Pinpoint the cell where the given text exists, returning its [x, y] midpoint coordinate. 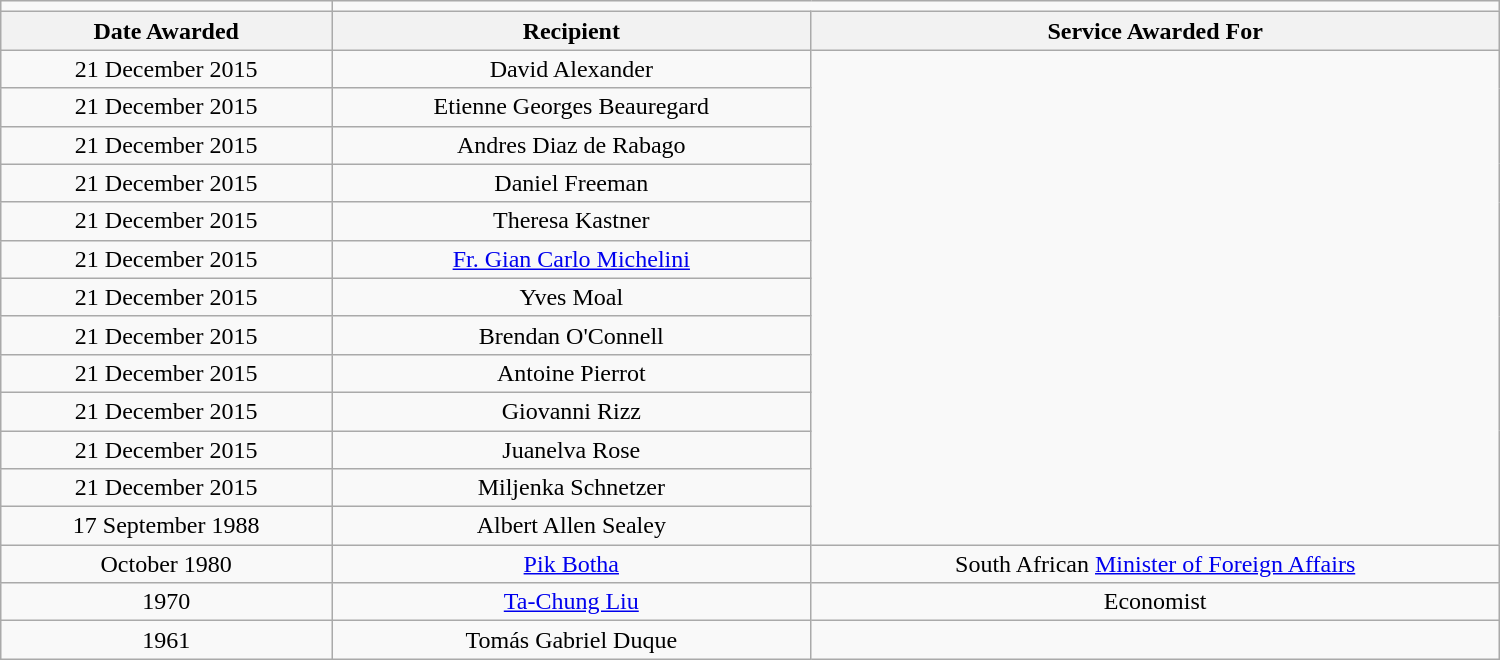
Brendan O'Connell [572, 335]
Antoine Pierrot [572, 373]
October 1980 [166, 564]
Theresa Kastner [572, 221]
South African Minister of Foreign Affairs [1155, 564]
Daniel Freeman [572, 183]
Etienne Georges Beauregard [572, 107]
1970 [166, 602]
1961 [166, 640]
Fr. Gian Carlo Michelini [572, 259]
Tomás Gabriel Duque [572, 640]
Pik Botha [572, 564]
Andres Diaz de Rabago [572, 145]
Ta-Chung Liu [572, 602]
Albert Allen Sealey [572, 526]
Date Awarded [166, 31]
Yves Moal [572, 297]
Service Awarded For [1155, 31]
Recipient [572, 31]
Juanelva Rose [572, 449]
Giovanni Rizz [572, 411]
David Alexander [572, 69]
Economist [1155, 602]
17 September 1988 [166, 526]
Miljenka Schnetzer [572, 488]
